Find where the given text appears and provide that cell's center as [X, Y] coordinate. 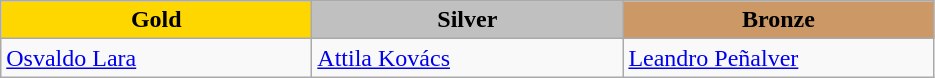
Bronze [778, 20]
Attila Kovács [468, 58]
Gold [156, 20]
Silver [468, 20]
Leandro Peñalver [778, 58]
Osvaldo Lara [156, 58]
